Output the (X, Y) coordinate of the center of the cell containing the given text.  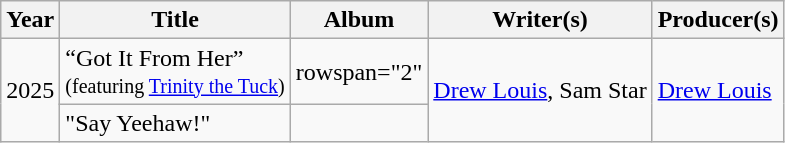
Year (30, 20)
Drew Louis, Sam Star (540, 90)
Producer(s) (718, 20)
“Got It From Her” (featuring Trinity the Tuck) (175, 72)
"Say Yeehaw!" (175, 123)
Drew Louis (718, 90)
Title (175, 20)
2025 (30, 90)
Album (359, 20)
Writer(s) (540, 20)
rowspan="2" (359, 72)
